For the text-containing cell, return its midpoint in (X, Y) coordinate format. 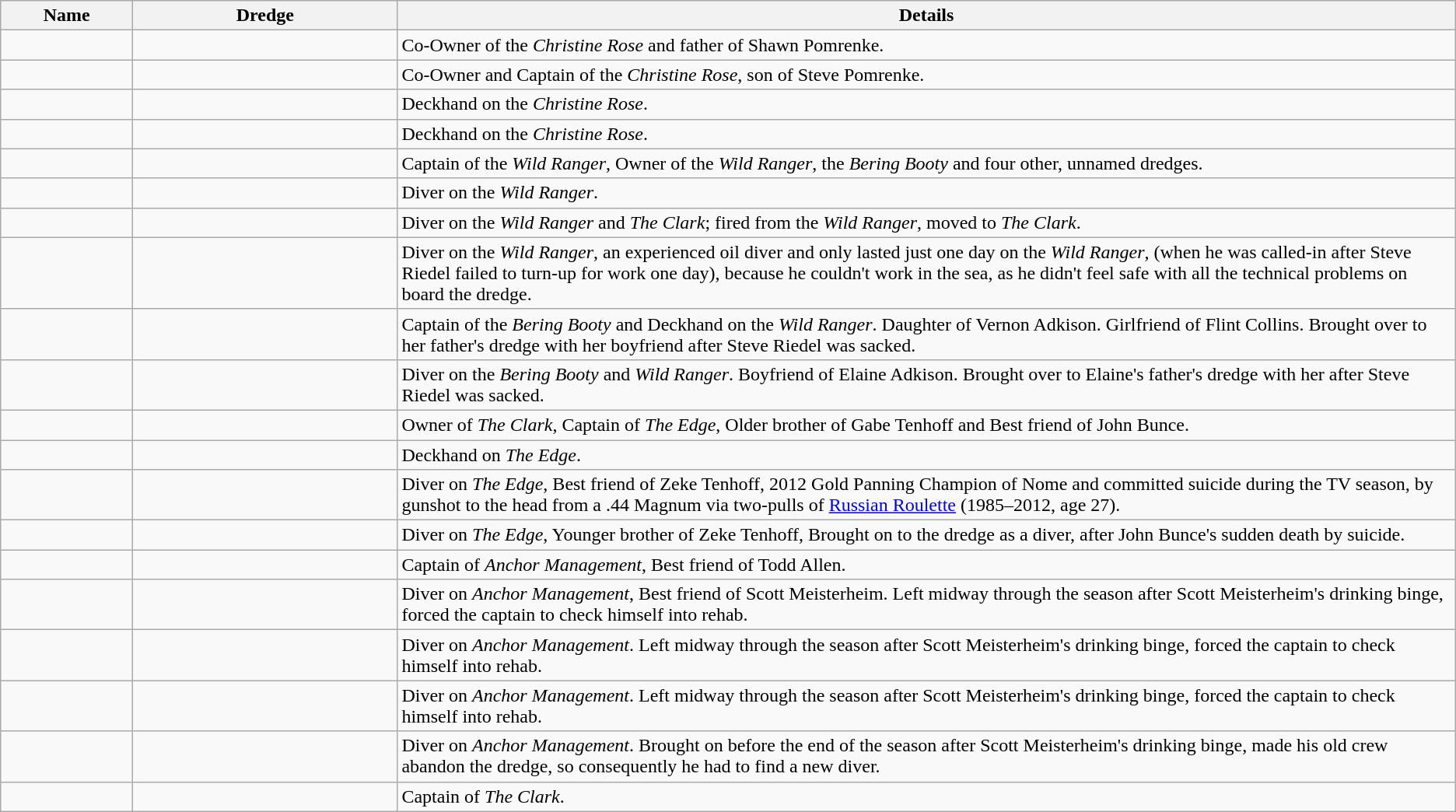
Captain of the Wild Ranger, Owner of the Wild Ranger, the Bering Booty and four other, unnamed dredges. (926, 163)
Details (926, 16)
Captain of Anchor Management, Best friend of Todd Allen. (926, 565)
Deckhand on The Edge. (926, 455)
Co-Owner and Captain of the Christine Rose, son of Steve Pomrenke. (926, 75)
Captain of The Clark. (926, 796)
Diver on The Edge, Younger brother of Zeke Tenhoff, Brought on to the dredge as a diver, after John Bunce's sudden death by suicide. (926, 535)
Diver on the Wild Ranger. (926, 193)
Name (67, 16)
Owner of The Clark, Captain of The Edge, Older brother of Gabe Tenhoff and Best friend of John Bunce. (926, 425)
Dredge (265, 16)
Diver on the Wild Ranger and The Clark; fired from the Wild Ranger, moved to The Clark. (926, 222)
Co-Owner of the Christine Rose and father of Shawn Pomrenke. (926, 45)
